Output the (x, y) coordinate of the center of the cell containing the given text.  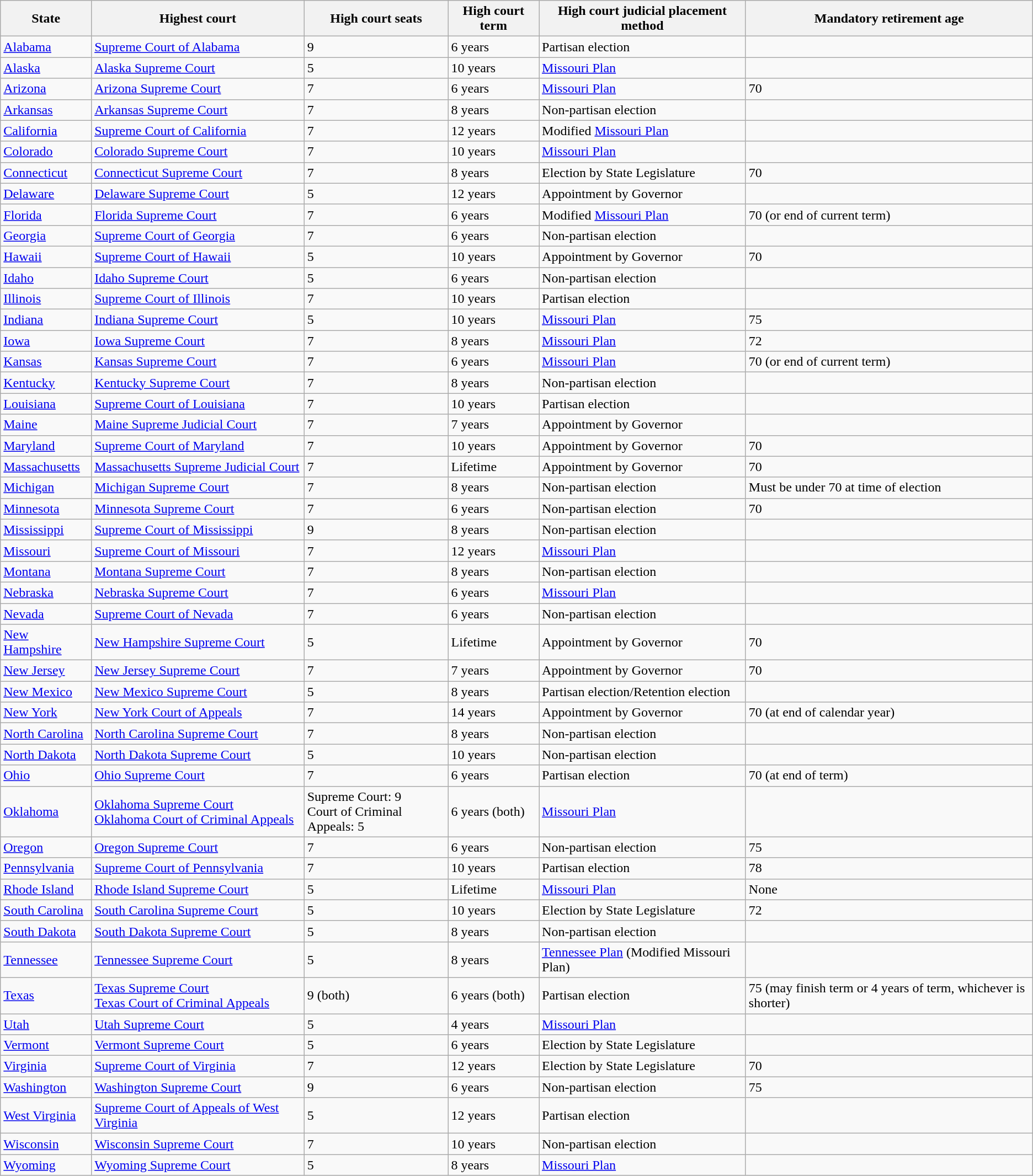
North Dakota Supreme Court (198, 755)
Massachusetts (46, 467)
State (46, 19)
4 years (493, 1024)
Kentucky (46, 383)
North Carolina (46, 734)
Maine (46, 425)
Arizona Supreme Court (198, 89)
Supreme Court of Appeals of West Virginia (198, 1115)
Kansas (46, 362)
Partisan election/Retention election (642, 692)
Nebraska (46, 592)
Arkansas (46, 110)
75 (may finish term or 4 years of term, whichever is shorter) (889, 995)
Kansas Supreme Court (198, 362)
Maryland (46, 446)
Rhode Island (46, 889)
Colorado Supreme Court (198, 152)
Connecticut Supreme Court (198, 173)
9 (both) (376, 995)
Supreme Court of Hawaii (198, 256)
Nebraska Supreme Court (198, 592)
Alaska Supreme Court (198, 68)
Montana (46, 571)
Alaska (46, 68)
New Hampshire (46, 642)
Indiana Supreme Court (198, 320)
Arizona (46, 89)
Ohio (46, 776)
Illinois (46, 299)
Tennessee (46, 960)
Supreme Court of California (198, 131)
Supreme Court of Virginia (198, 1066)
Iowa Supreme Court (198, 341)
West Virginia (46, 1115)
Supreme Court of Pennsylvania (198, 868)
Michigan (46, 488)
South Carolina Supreme Court (198, 910)
Vermont Supreme Court (198, 1045)
Idaho Supreme Court (198, 277)
Montana Supreme Court (198, 571)
Supreme Court of Maryland (198, 446)
Supreme Court of Alabama (198, 47)
High court term (493, 19)
14 years (493, 713)
Wisconsin (46, 1144)
South Dakota Supreme Court (198, 931)
Louisiana (46, 404)
New York (46, 713)
Supreme Court of Nevada (198, 614)
South Carolina (46, 910)
Wisconsin Supreme Court (198, 1144)
Supreme Court of Mississippi (198, 530)
North Dakota (46, 755)
New Jersey (46, 671)
Missouri (46, 550)
High court judicial placement method (642, 19)
Hawaii (46, 256)
Ohio Supreme Court (198, 776)
Florida (46, 215)
Vermont (46, 1045)
78 (889, 868)
Utah (46, 1024)
Massachusetts Supreme Judicial Court (198, 467)
Highest court (198, 19)
Oregon Supreme Court (198, 847)
Delaware (46, 194)
Georgia (46, 236)
Supreme Court of Illinois (198, 299)
Oregon (46, 847)
Supreme Court of Georgia (198, 236)
Mississippi (46, 530)
Utah Supreme Court (198, 1024)
New Mexico Supreme Court (198, 692)
New Jersey Supreme Court (198, 671)
New Hampshire Supreme Court (198, 642)
New York Court of Appeals (198, 713)
Florida Supreme Court (198, 215)
70 (at end of term) (889, 776)
Indiana (46, 320)
Washington Supreme Court (198, 1087)
Connecticut (46, 173)
Supreme Court of Missouri (198, 550)
None (889, 889)
Michigan Supreme Court (198, 488)
Supreme Court: 9Court of Criminal Appeals: 5 (376, 811)
Texas (46, 995)
Delaware Supreme Court (198, 194)
North Carolina Supreme Court (198, 734)
Virginia (46, 1066)
Minnesota Supreme Court (198, 509)
Iowa (46, 341)
Nevada (46, 614)
70 (at end of calendar year) (889, 713)
Kentucky Supreme Court (198, 383)
Wyoming Supreme Court (198, 1165)
Arkansas Supreme Court (198, 110)
Maine Supreme Judicial Court (198, 425)
California (46, 131)
Rhode Island Supreme Court (198, 889)
New Mexico (46, 692)
South Dakota (46, 931)
Idaho (46, 277)
Tennessee Supreme Court (198, 960)
Pennsylvania (46, 868)
Oklahoma (46, 811)
Supreme Court of Louisiana (198, 404)
Minnesota (46, 509)
Wyoming (46, 1165)
Texas Supreme CourtTexas Court of Criminal Appeals (198, 995)
Must be under 70 at time of election (889, 488)
Washington (46, 1087)
Alabama (46, 47)
Colorado (46, 152)
Tennessee Plan (Modified Missouri Plan) (642, 960)
High court seats (376, 19)
Mandatory retirement age (889, 19)
Oklahoma Supreme CourtOklahoma Court of Criminal Appeals (198, 811)
